Search for the cell housing the specified text and yield its (X, Y) center coordinate. 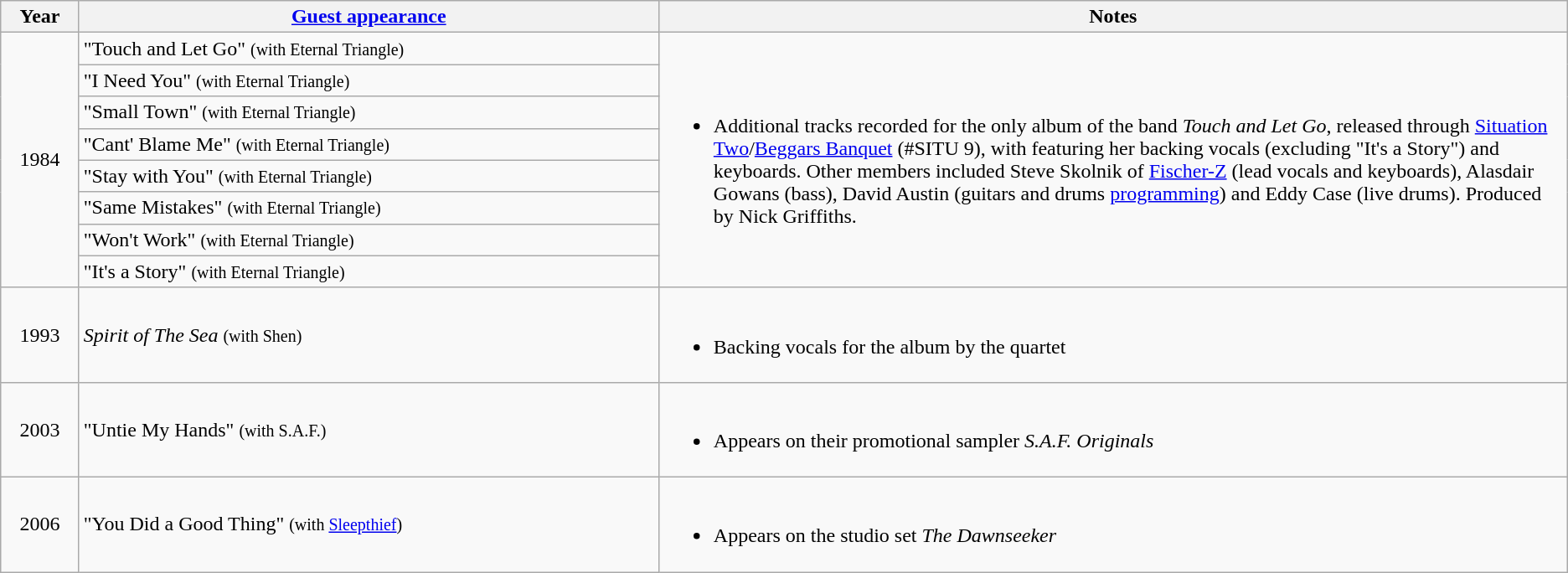
"Cant' Blame Me" (with Eternal Triangle) (369, 144)
"Won't Work" (with Eternal Triangle) (369, 240)
2003 (40, 429)
2006 (40, 524)
1993 (40, 335)
"You Did a Good Thing" (with Sleepthief) (369, 524)
"Touch and Let Go" (with Eternal Triangle) (369, 49)
"It's a Story" (with Eternal Triangle) (369, 271)
Appears on their promotional sampler S.A.F. Originals (1112, 429)
Backing vocals for the album by the quartet (1112, 335)
Notes (1112, 17)
Year (40, 17)
"Small Town" (with Eternal Triangle) (369, 112)
Appears on the studio set The Dawnseeker (1112, 524)
"Untie My Hands" (with S.A.F.) (369, 429)
"Stay with You" (with Eternal Triangle) (369, 176)
1984 (40, 160)
"Same Mistakes" (with Eternal Triangle) (369, 208)
Spirit of The Sea (with Shen) (369, 335)
Guest appearance (369, 17)
"I Need You" (with Eternal Triangle) (369, 80)
